Scan for the cell matching the given text and deliver its (x, y) coordinate at center. 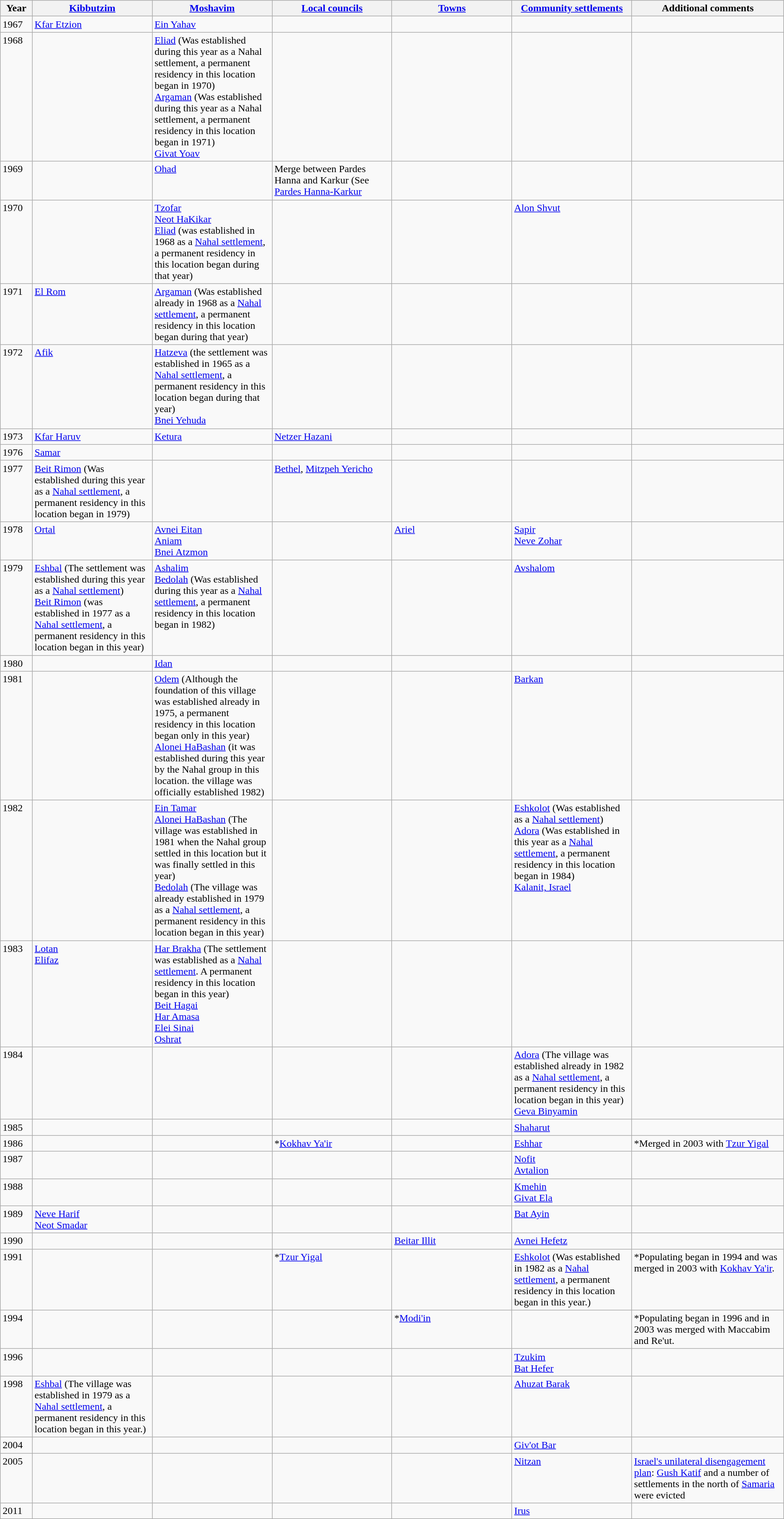
Nofit Avtalion (572, 1165)
1976 (16, 452)
Ketura (212, 436)
1971 (16, 314)
*Populating began in 1994 and was merged in 2003 with Kokhav Ya'ir. (708, 1279)
Tzofar Neot HaKikar Eliad (was established in 1968 as a Nahal settlement, a permanent residency in this location began during that year) (212, 242)
Avnei Hefetz (572, 1241)
Avshalom (572, 607)
Irus (572, 1511)
Giv'ot Bar (572, 1445)
Neve Harif Neot Smadar (92, 1220)
Beit Rimon (Was established during this year as a Nahal settlement, a permanent residency in this location began in 1979) (92, 491)
1986 (16, 1143)
Towns (452, 8)
1978 (16, 541)
Additional comments (708, 8)
1987 (16, 1165)
Bethel, Mitzpeh Yericho (332, 491)
1972 (16, 387)
1973 (16, 436)
Bat Ayin (572, 1220)
1968 (16, 97)
Tzukim Bat Hefer (572, 1362)
Community settlements (572, 8)
El Rom (92, 314)
Ashalim Bedolah (Was established during this year as a Nahal settlement, a permanent residency in this location began in 1982) (212, 607)
Netzer Hazani (332, 436)
Israel's unilateral disengagement plan: Gush Katif and a number of settlements in the north of Samaria were evicted (708, 1478)
Eshbal (The village was established in 1979 as a Nahal settlement, a permanent residency in this location began in this year.) (92, 1406)
Kfar Etzion (92, 24)
1991 (16, 1279)
Alon Shvut (572, 242)
Year (16, 8)
1984 (16, 1083)
Lotan Elifaz (92, 994)
1998 (16, 1406)
Ahuzat Barak (572, 1406)
1989 (16, 1220)
*Tzur Yigal (332, 1279)
1970 (16, 242)
Moshavim (212, 8)
Local councils (332, 8)
*Modi'in (452, 1329)
Beitar Illit (452, 1241)
*Populating began in 1996 and in 2003 was merged with Maccabim and Re'ut. (708, 1329)
2004 (16, 1445)
Ariel (452, 541)
Eshkolot (Was established in 1982 as a Nahal settlement, a permanent residency in this location began in this year.) (572, 1279)
Shaharut (572, 1127)
Merge between Pardes Hanna and Karkur (See Pardes Hanna-Karkur (332, 181)
1990 (16, 1241)
Nitzan (572, 1478)
Hatzeva (the settlement was established in 1965 as a Nahal settlement, a permanent residency in this location began during that year) Bnei Yehuda (212, 387)
Ohad (212, 181)
1988 (16, 1192)
1994 (16, 1329)
Ortal (92, 541)
Eshhar (572, 1143)
Kfar Haruv (92, 436)
Argaman (Was established already in 1968 as a Nahal settlement, a permanent residency in this location began during that year) (212, 314)
1983 (16, 994)
1979 (16, 607)
Sapir Neve Zohar (572, 541)
1982 (16, 870)
1967 (16, 24)
1996 (16, 1362)
1981 (16, 736)
*Merged in 2003 with Tzur Yigal (708, 1143)
Avnei Eitan Aniam Bnei Atzmon (212, 541)
2005 (16, 1478)
1985 (16, 1127)
1969 (16, 181)
Barkan (572, 736)
Adora (The village was established already in 1982 as a Nahal settlement, a permanent residency in this location began in this year) Geva Binyamin (572, 1083)
Kmehin Givat Ela (572, 1192)
Kibbutzim (92, 8)
Samar (92, 452)
Ein Yahav (212, 24)
*Kokhav Ya'ir (332, 1143)
Idan (212, 663)
1980 (16, 663)
Afik (92, 387)
1977 (16, 491)
2011 (16, 1511)
